Return the (x, y) coordinate for the center point of the cell that contains the specified text.  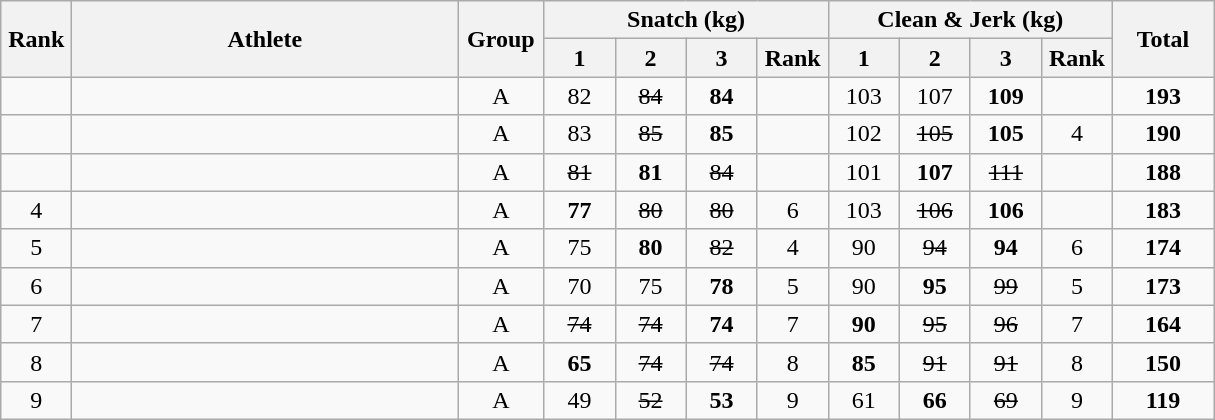
111 (1006, 172)
102 (864, 134)
52 (650, 400)
Total (1162, 39)
188 (1162, 172)
61 (864, 400)
Clean & Jerk (kg) (970, 20)
99 (1006, 286)
190 (1162, 134)
Athlete (265, 39)
173 (1162, 286)
164 (1162, 324)
53 (722, 400)
96 (1006, 324)
77 (580, 210)
66 (934, 400)
69 (1006, 400)
101 (864, 172)
78 (722, 286)
65 (580, 362)
Group (501, 39)
49 (580, 400)
109 (1006, 96)
Snatch (kg) (686, 20)
83 (580, 134)
193 (1162, 96)
150 (1162, 362)
70 (580, 286)
174 (1162, 248)
119 (1162, 400)
183 (1162, 210)
